Scan for the cell matching the given text and deliver its (x, y) coordinate at center. 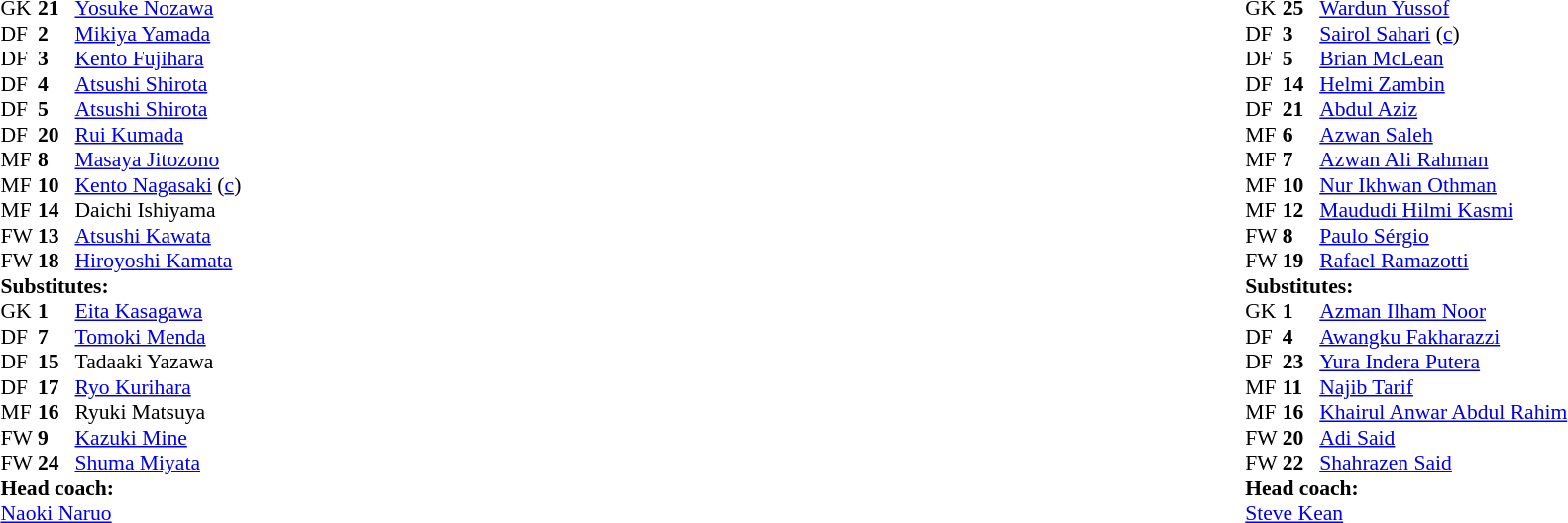
21 (1301, 110)
6 (1301, 135)
Kento Nagasaki (c) (159, 185)
Paulo Sérgio (1443, 236)
Adi Said (1443, 438)
Azman Ilham Noor (1443, 312)
Daichi Ishiyama (159, 211)
Mikiya Yamada (159, 34)
18 (56, 261)
Khairul Anwar Abdul Rahim (1443, 413)
Shahrazen Said (1443, 463)
Nur Ikhwan Othman (1443, 185)
Rui Kumada (159, 135)
24 (56, 463)
17 (56, 387)
Kazuki Mine (159, 438)
Azwan Saleh (1443, 135)
Tomoki Menda (159, 337)
Tadaaki Yazawa (159, 362)
12 (1301, 211)
Eita Kasagawa (159, 312)
Maududi Hilmi Kasmi (1443, 211)
11 (1301, 387)
Azwan Ali Rahman (1443, 159)
Masaya Jitozono (159, 159)
23 (1301, 362)
13 (56, 236)
Kento Fujihara (159, 58)
Atsushi Kawata (159, 236)
Yura Indera Putera (1443, 362)
15 (56, 362)
Ryuki Matsuya (159, 413)
Awangku Fakharazzi (1443, 337)
19 (1301, 261)
Hiroyoshi Kamata (159, 261)
Helmi Zambin (1443, 84)
Shuma Miyata (159, 463)
Ryo Kurihara (159, 387)
Rafael Ramazotti (1443, 261)
9 (56, 438)
2 (56, 34)
Brian McLean (1443, 58)
Sairol Sahari (c) (1443, 34)
Abdul Aziz (1443, 110)
22 (1301, 463)
Najib Tarif (1443, 387)
